Search for the cell housing the specified text and yield its [x, y] center coordinate. 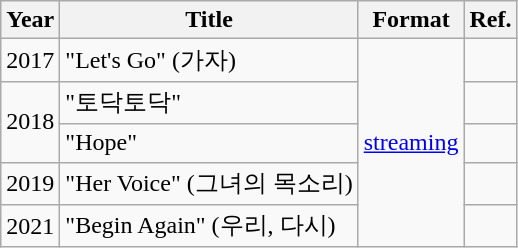
Year [30, 20]
2017 [30, 60]
2018 [30, 122]
"Let's Go" (가자) [209, 60]
2019 [30, 184]
Title [209, 20]
"토닥토닥" [209, 102]
"Hope" [209, 143]
Ref. [490, 20]
2021 [30, 226]
Format [411, 20]
"Her Voice" (그녀의 목소리) [209, 184]
"Begin Again" (우리, 다시) [209, 226]
streaming [411, 143]
